From the cell containing the given text, extract its center point as [x, y] coordinate. 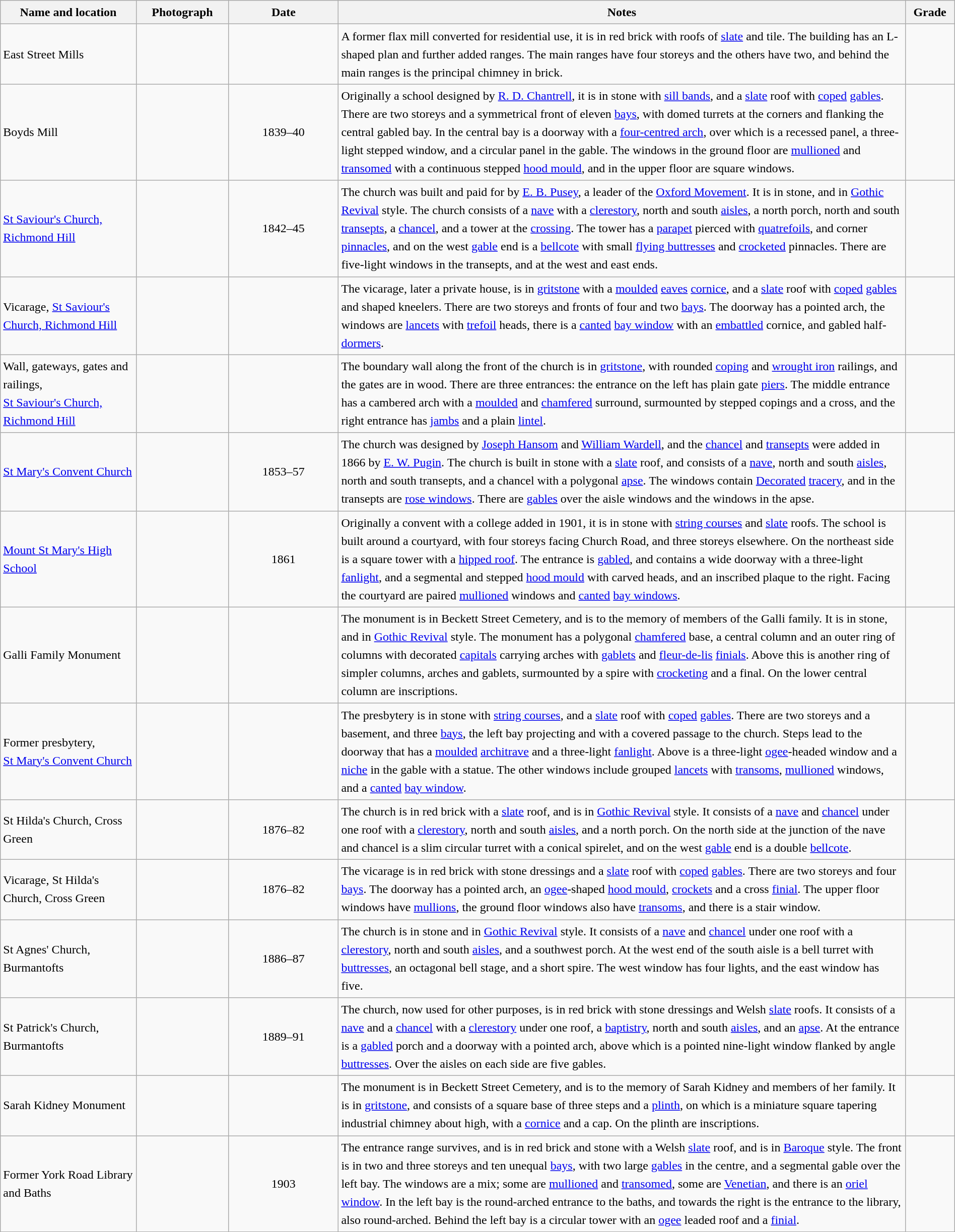
St Agnes' Church, Burmantofts [69, 959]
Wall, gateways, gates and railings,St Saviour's Church, Richmond Hill [69, 394]
Date [284, 12]
St Saviour's Church, Richmond Hill [69, 229]
St Patrick's Church, Burmantofts [69, 1037]
1889–91 [284, 1037]
St Hilda's Church, Cross Green [69, 829]
1886–87 [284, 959]
1903 [284, 1184]
Photograph [182, 12]
Sarah Kidney Monument [69, 1106]
1861 [284, 559]
Former presbytery,St Mary's Convent Church [69, 751]
Boyds Mill [69, 132]
Name and location [69, 12]
1842–45 [284, 229]
Vicarage, St Saviour's Church, Richmond Hill [69, 315]
Mount St Mary's High School [69, 559]
Grade [930, 12]
Notes [622, 12]
1839–40 [284, 132]
Former York Road Library and Baths [69, 1184]
East Street Mills [69, 54]
1853–57 [284, 471]
Galli Family Monument [69, 655]
St Mary's Convent Church [69, 471]
Vicarage, St Hilda's Church, Cross Green [69, 889]
